Extract the [X, Y] coordinate from the center of the cell holding the provided text.  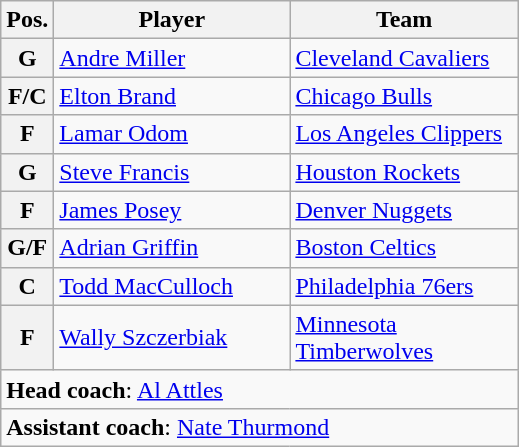
Steve Francis [172, 172]
Cleveland Cavaliers [404, 58]
Denver Nuggets [404, 210]
Andre Miller [172, 58]
Pos. [28, 20]
Assistant coach: Nate Thurmond [260, 427]
C [28, 286]
Head coach: Al Attles [260, 389]
Boston Celtics [404, 248]
Lamar Odom [172, 134]
Wally Szczerbiak [172, 338]
Houston Rockets [404, 172]
Adrian Griffin [172, 248]
James Posey [172, 210]
Todd MacCulloch [172, 286]
Minnesota Timberwolves [404, 338]
Team [404, 20]
Philadelphia 76ers [404, 286]
Elton Brand [172, 96]
Los Angeles Clippers [404, 134]
Chicago Bulls [404, 96]
F/C [28, 96]
Player [172, 20]
G/F [28, 248]
